Capture the cell that displays the provided text and extract its [x, y] central coordinate. 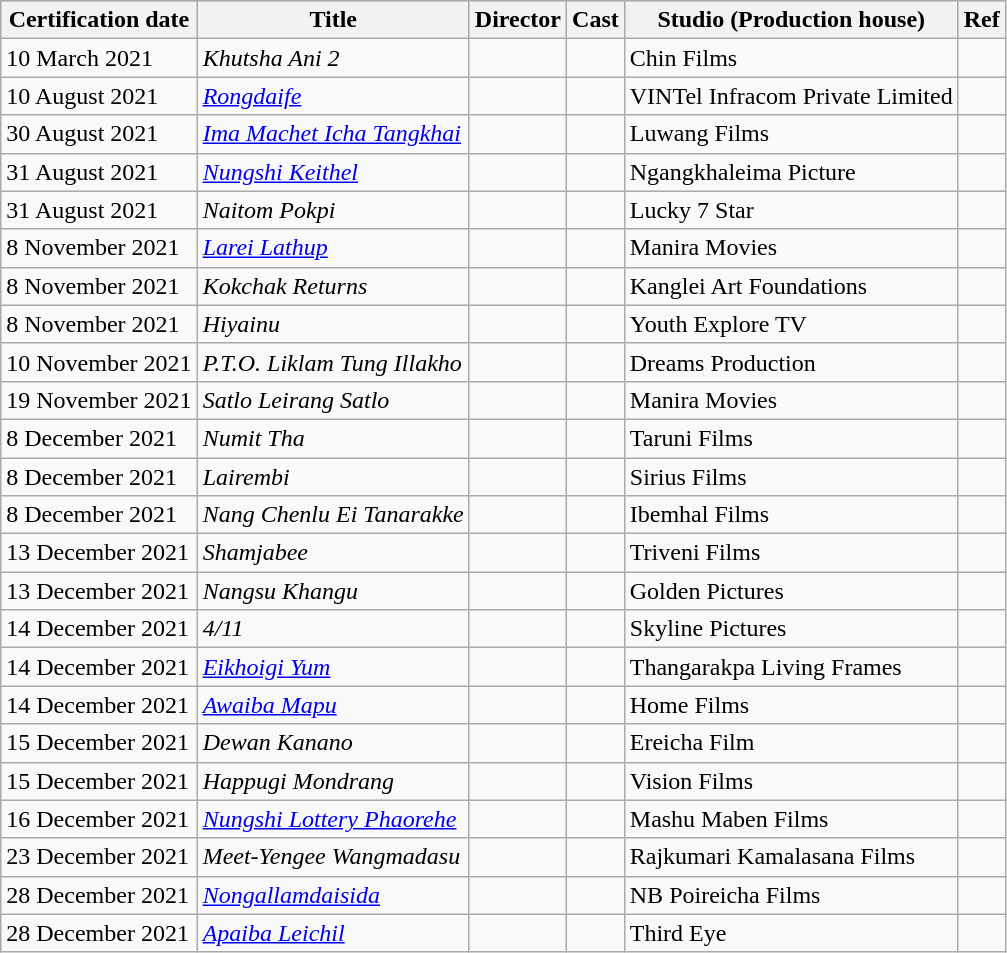
30 August 2021 [99, 134]
Dewan Kanano [333, 743]
Naitom Pokpi [333, 210]
23 December 2021 [99, 857]
Satlo Leirang Satlo [333, 400]
Happugi Mondrang [333, 781]
VINTel Infracom Private Limited [791, 96]
Youth Explore TV [791, 324]
Kokchak Returns [333, 286]
NB Poireicha Films [791, 895]
Nungshi Keithel [333, 172]
Hiyainu [333, 324]
Golden Pictures [791, 591]
10 March 2021 [99, 58]
Cast [596, 20]
Dreams Production [791, 362]
Shamjabee [333, 553]
Chin Films [791, 58]
Third Eye [791, 933]
Numit Tha [333, 438]
Ref [982, 20]
Studio (Production house) [791, 20]
Eikhoigi Yum [333, 667]
Sirius Films [791, 477]
19 November 2021 [99, 400]
Larei Lathup [333, 248]
Nang Chenlu Ei Tanarakke [333, 515]
10 November 2021 [99, 362]
Rajkumari Kamalasana Films [791, 857]
Kanglei Art Foundations [791, 286]
Ima Machet Icha Tangkhai [333, 134]
Ereicha Film [791, 743]
Vision Films [791, 781]
Apaiba Leichil [333, 933]
Lucky 7 Star [791, 210]
Ibemhal Films [791, 515]
Meet-Yengee Wangmadasu [333, 857]
Nungshi Lottery Phaorehe [333, 819]
Triveni Films [791, 553]
Home Films [791, 705]
16 December 2021 [99, 819]
Luwang Films [791, 134]
Title [333, 20]
10 August 2021 [99, 96]
Skyline Pictures [791, 629]
4/11 [333, 629]
Ngangkhaleima Picture [791, 172]
Taruni Films [791, 438]
Mashu Maben Films [791, 819]
Rongdaife [333, 96]
Khutsha Ani 2 [333, 58]
Director [518, 20]
Certification date [99, 20]
Nangsu Khangu [333, 591]
Thangarakpa Living Frames [791, 667]
P.T.O. Liklam Tung Illakho [333, 362]
Lairembi [333, 477]
Awaiba Mapu [333, 705]
Nongallamdaisida [333, 895]
